Locate the cell with the specified text and output its [x, y] center coordinate. 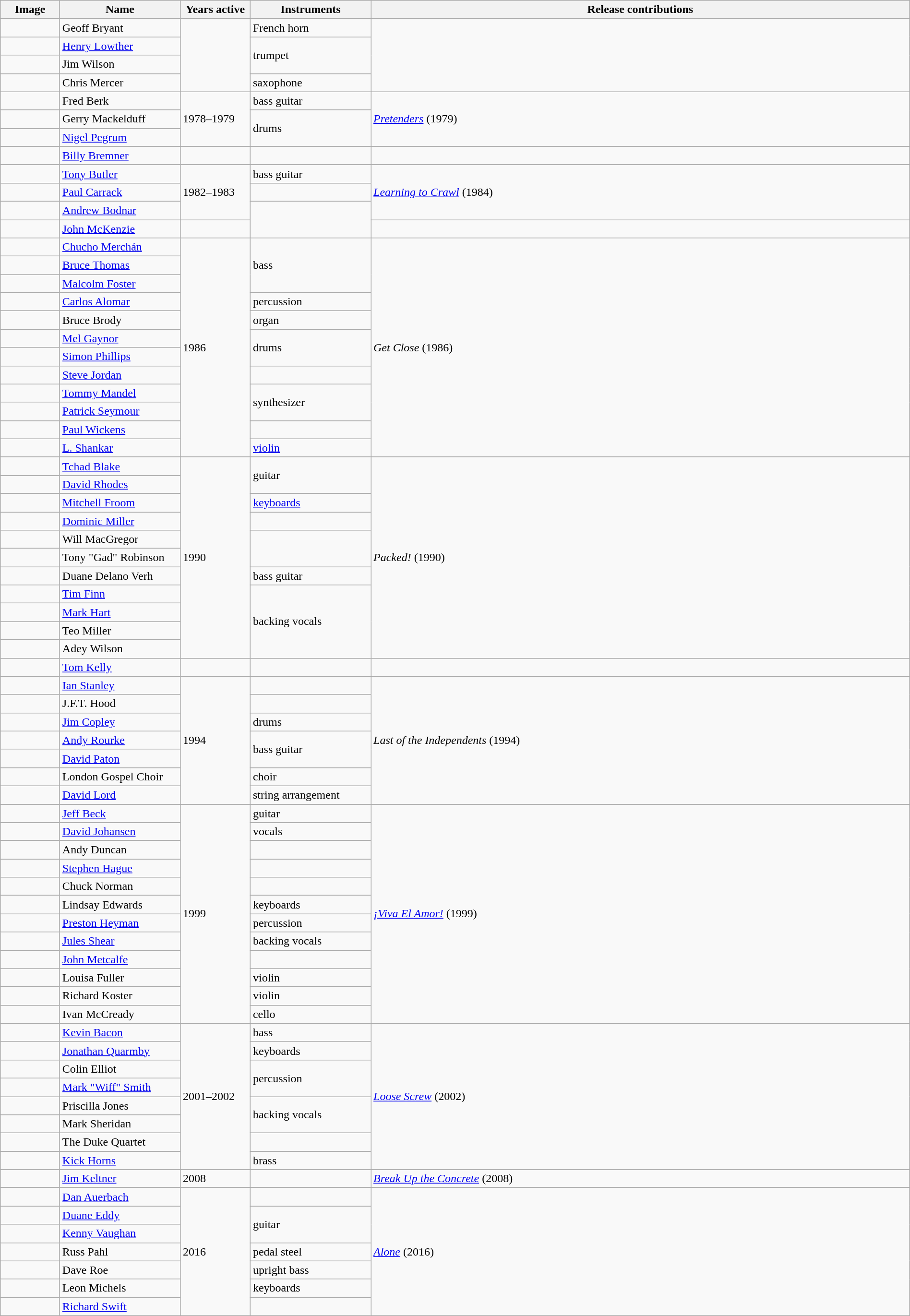
1990 [215, 558]
Teo Miller [120, 631]
Dan Auerbach [120, 1197]
brass [310, 1160]
Tony "Gad" Robinson [120, 558]
2001–2002 [215, 1096]
Stephen Hague [120, 868]
Dominic Miller [120, 521]
Jeff Beck [120, 814]
1978–1979 [215, 119]
Malcolm Foster [120, 284]
cello [310, 1014]
synthesizer [310, 402]
Lindsay Edwards [120, 905]
David Paton [120, 758]
Simon Phillips [120, 357]
Mark Sheridan [120, 1124]
Paul Wickens [120, 430]
string arrangement [310, 795]
Packed! (1990) [640, 558]
Jonathan Quarmby [120, 1051]
Will MacGregor [120, 539]
2016 [215, 1252]
2008 [215, 1179]
Loose Screw (2002) [640, 1096]
Alone (2016) [640, 1252]
John McKenzie [120, 229]
J.F.T. Hood [120, 704]
Steve Jordan [120, 375]
Bruce Brody [120, 320]
Kenny Vaughan [120, 1233]
Adey Wilson [120, 649]
Mitchell Froom [120, 502]
Preston Heyman [120, 923]
Instruments [310, 10]
Patrick Seymour [120, 411]
Richard Koster [120, 996]
Tom Kelly [120, 667]
1994 [215, 740]
Henry Lowther [120, 46]
Jules Shear [120, 941]
Paul Carrack [120, 192]
Dave Roe [120, 1270]
Mel Gaynor [120, 338]
Priscilla Jones [120, 1105]
Andrew Bodnar [120, 210]
1982–1983 [215, 192]
Tommy Mandel [120, 393]
saxophone [310, 83]
Tony Butler [120, 174]
trumpet [310, 55]
choir [310, 777]
Chucho Merchán [120, 247]
organ [310, 320]
Duane Eddy [120, 1215]
Nigel Pegrum [120, 137]
Mark Hart [120, 612]
Kick Horns [120, 1160]
Tim Finn [120, 594]
Leon Michels [120, 1288]
French horn [310, 28]
¡Viva El Amor! (1999) [640, 914]
Gerry Mackelduff [120, 119]
David Rhodes [120, 484]
Bruce Thomas [120, 265]
Kevin Bacon [120, 1032]
Get Close (1986) [640, 347]
Pretenders (1979) [640, 119]
The Duke Quartet [120, 1142]
Richard Swift [120, 1306]
Andy Rourke [120, 740]
Last of the Independents (1994) [640, 740]
Years active [215, 10]
David Johansen [120, 832]
Geoff Bryant [120, 28]
Jim Wilson [120, 64]
Andy Duncan [120, 850]
Ivan McCready [120, 1014]
pedal steel [310, 1252]
Break Up the Concrete (2008) [640, 1179]
London Gospel Choir [120, 777]
Louisa Fuller [120, 978]
Russ Pahl [120, 1252]
Tchad Blake [120, 466]
Fred Berk [120, 101]
Jim Copley [120, 722]
Billy Bremner [120, 156]
Carlos Alomar [120, 302]
Learning to Crawl (1984) [640, 192]
Mark "Wiff" Smith [120, 1087]
Image [30, 10]
L. Shankar [120, 448]
Name [120, 10]
John Metcalfe [120, 959]
upright bass [310, 1270]
1999 [215, 914]
Duane Delano Verh [120, 576]
Chuck Norman [120, 886]
Colin Elliot [120, 1069]
Jim Keltner [120, 1179]
Ian Stanley [120, 685]
Release contributions [640, 10]
Chris Mercer [120, 83]
David Lord [120, 795]
vocals [310, 832]
1986 [215, 347]
